Output the [X, Y] coordinate of the center of the cell containing the given text.  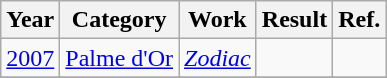
Zodiac [218, 58]
Ref. [360, 20]
Result [294, 20]
Work [218, 20]
Palme d'Or [120, 58]
Year [30, 20]
2007 [30, 58]
Category [120, 20]
